Capture the cell that displays the provided text and extract its [X, Y] central coordinate. 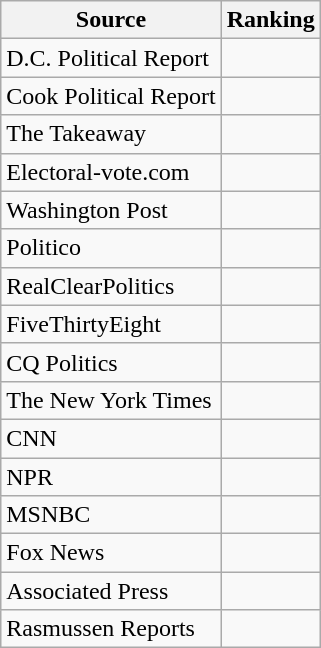
Fox News [111, 553]
Politico [111, 248]
The Takeaway [111, 134]
Rasmussen Reports [111, 629]
The New York Times [111, 400]
Electoral-vote.com [111, 172]
Cook Political Report [111, 96]
MSNBC [111, 515]
NPR [111, 477]
D.C. Political Report [111, 58]
CNN [111, 438]
Source [111, 20]
CQ Politics [111, 362]
Ranking [270, 20]
Associated Press [111, 591]
RealClearPolitics [111, 286]
FiveThirtyEight [111, 324]
Washington Post [111, 210]
